Return (X, Y) of the center of cell containing provided text 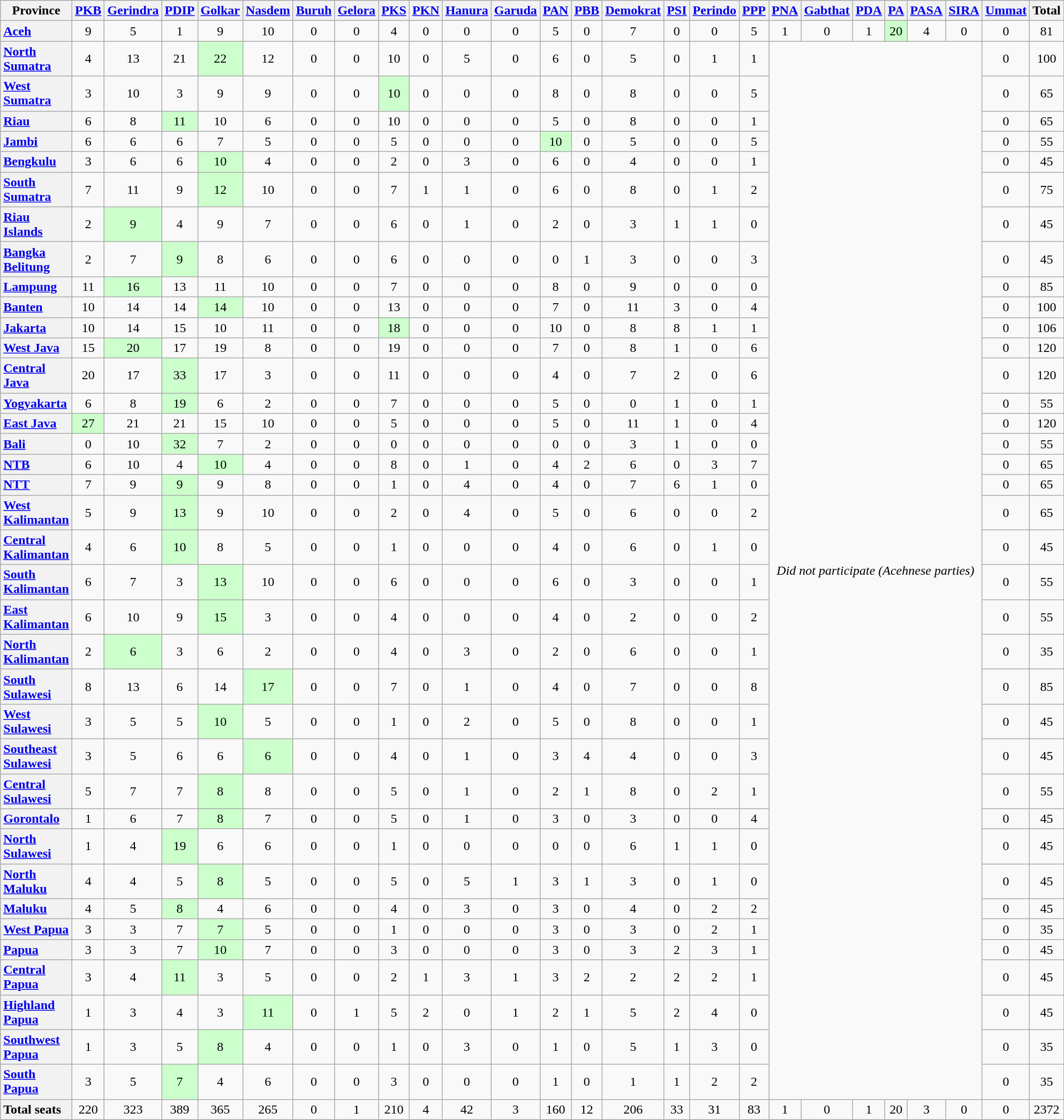
Total seats (36, 1109)
South Papua (36, 1082)
206 (633, 1109)
North Maluku (36, 882)
Demokrat (633, 11)
PKS (394, 11)
18 (394, 327)
220 (88, 1109)
Bangka Belitung (36, 259)
North Sumatra (36, 59)
Southeast Sulawesi (36, 756)
PKB (88, 11)
Papua (36, 950)
South Kalimantan (36, 582)
Lampung (36, 287)
Perindo (714, 11)
Central Sulawesi (36, 791)
PA (896, 11)
West Sumatra (36, 93)
Hanura (467, 11)
Ummat (1006, 11)
22 (220, 59)
PDA (869, 11)
83 (754, 1109)
South Sumatra (36, 190)
365 (220, 1109)
West Sulawesi (36, 721)
West Java (36, 348)
NTB (36, 464)
Gerindra (133, 11)
Central Papua (36, 977)
42 (467, 1109)
160 (556, 1109)
PBB (587, 11)
210 (394, 1109)
Central Kalimantan (36, 547)
Maluku (36, 909)
265 (268, 1109)
27 (88, 424)
Southwest Papua (36, 1047)
32 (180, 444)
North Kalimantan (36, 651)
Jakarta (36, 327)
PDIP (180, 11)
SIRA (964, 11)
Central Java (36, 376)
75 (1047, 190)
106 (1047, 327)
Total (1047, 11)
Province (36, 11)
Jambi (36, 141)
Riau (36, 121)
Highland Papua (36, 1012)
Buruh (314, 11)
Golkar (220, 11)
PSI (677, 11)
South Sulawesi (36, 687)
PAN (556, 11)
Bengkulu (36, 162)
Yogyakarta (36, 403)
NTT (36, 485)
Nasdem (268, 11)
323 (133, 1109)
West Kalimantan (36, 512)
Did not participate (Acehnese parties) (876, 570)
Gorontalo (36, 819)
2372 (1047, 1109)
Garuda (515, 11)
389 (180, 1109)
Gabthat (827, 11)
PASA (926, 11)
Aceh (36, 31)
Banten (36, 307)
PPP (754, 11)
81 (1047, 31)
North Sulawesi (36, 846)
West Papua (36, 929)
Riau Islands (36, 224)
Gelora (357, 11)
East Java (36, 424)
PKN (426, 11)
16 (133, 287)
Bali (36, 444)
31 (714, 1109)
East Kalimantan (36, 617)
PNA (785, 11)
